Search for the cell housing the specified text and yield its (X, Y) center coordinate. 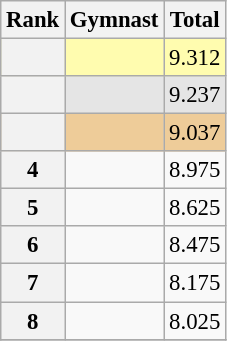
8.975 (195, 170)
Gymnast (114, 20)
6 (33, 245)
Total (195, 20)
8.175 (195, 283)
8 (33, 321)
8.625 (195, 208)
9.237 (195, 95)
8.475 (195, 245)
8.025 (195, 321)
9.312 (195, 58)
5 (33, 208)
4 (33, 170)
9.037 (195, 133)
Rank (33, 20)
7 (33, 283)
